Determine the [x, y] coordinate at the center of the cell enclosing the given text.  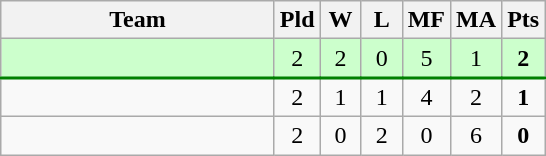
6 [476, 135]
MA [476, 20]
L [382, 20]
W [340, 20]
5 [426, 58]
4 [426, 98]
Team [138, 20]
MF [426, 20]
Pld [297, 20]
Pts [524, 20]
